Return the (X, Y) coordinate for the center point of the cell that contains the specified text.  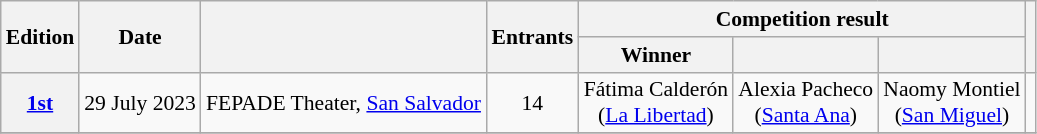
Competition result (802, 19)
Naomy Montiel(San Miguel) (952, 102)
Edition (40, 36)
Date (140, 36)
14 (532, 102)
1st (40, 102)
29 July 2023 (140, 102)
Winner (656, 55)
FEPADE Theater, San Salvador (344, 102)
Alexia Pacheco(Santa Ana) (806, 102)
Fátima Calderón(La Libertad) (656, 102)
Entrants (532, 36)
